Provide the [X, Y] coordinate of the cell's center where the given text is located.  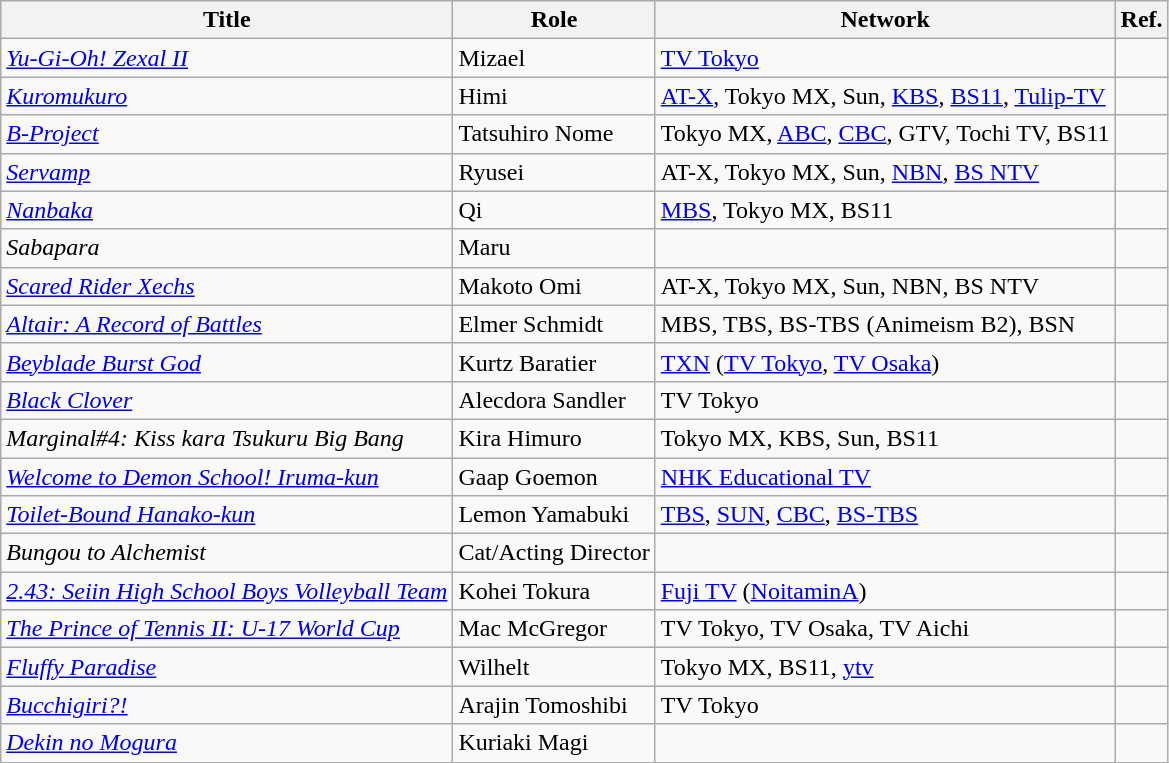
2.43: Seiin High School Boys Volleyball Team [227, 591]
Marginal#4: Kiss kara Tsukuru Big Bang [227, 438]
Title [227, 20]
Kira Himuro [554, 438]
Scared Rider Xechs [227, 286]
Qi [554, 210]
Tokyo MX, ABC, CBC, GTV, Tochi TV, BS11 [885, 134]
Kurtz Baratier [554, 362]
Arajin Tomoshibi [554, 705]
Fluffy Paradise [227, 667]
Fuji TV (NoitaminA) [885, 591]
Lemon Yamabuki [554, 515]
MBS, Tokyo MX, BS11 [885, 210]
Mizael [554, 58]
MBS, TBS, BS-TBS (Animeism B2), BSN [885, 324]
Alecdora Sandler [554, 400]
Makoto Omi [554, 286]
Tatsuhiro Nome [554, 134]
Beyblade Burst God [227, 362]
Role [554, 20]
TXN (TV Tokyo, TV Osaka) [885, 362]
Gaap Goemon [554, 477]
TV Tokyo, TV Osaka, TV Aichi [885, 629]
Kuriaki Magi [554, 743]
Servamp [227, 172]
Kohei Tokura [554, 591]
Sabapara [227, 248]
Ryusei [554, 172]
Welcome to Demon School! Iruma-kun [227, 477]
Kuromukuro [227, 96]
Toilet-Bound Hanako-kun [227, 515]
Bungou to Alchemist [227, 553]
Wilhelt [554, 667]
Dekin no Mogura [227, 743]
Elmer Schmidt [554, 324]
Mac McGregor [554, 629]
Network [885, 20]
Altair: A Record of Battles [227, 324]
The Prince of Tennis II: U-17 World Cup [227, 629]
Black Clover [227, 400]
Maru [554, 248]
Yu-Gi-Oh! Zexal II [227, 58]
Cat/Acting Director [554, 553]
Himi [554, 96]
Ref. [1142, 20]
TBS, SUN, CBC, BS-TBS [885, 515]
AT-X, Tokyo MX, Sun, KBS, BS11, Tulip-TV [885, 96]
Tokyo MX, KBS, Sun, BS11 [885, 438]
Tokyo MX, BS11, ytv [885, 667]
B-Project [227, 134]
NHK Educational TV [885, 477]
Bucchigiri?! [227, 705]
Nanbaka [227, 210]
